For the text-containing cell, return its midpoint in [x, y] coordinate format. 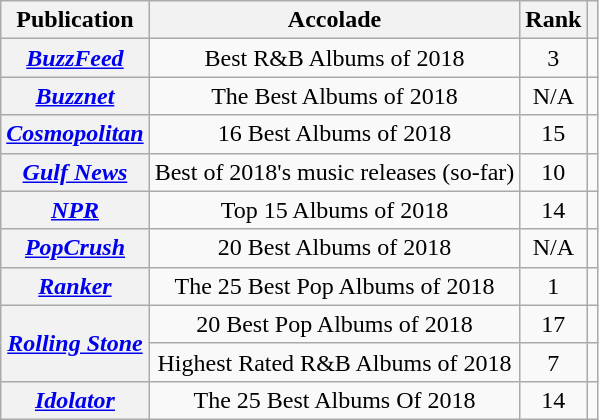
BuzzFeed [75, 58]
20 Best Albums of 2018 [334, 248]
15 [554, 134]
Best of 2018's music releases (so-far) [334, 172]
NPR [75, 210]
Top 15 Albums of 2018 [334, 210]
Gulf News [75, 172]
Rolling Stone [75, 343]
1 [554, 286]
17 [554, 324]
Idolator [75, 400]
Accolade [334, 20]
Best R&B Albums of 2018 [334, 58]
Highest Rated R&B Albums of 2018 [334, 362]
16 Best Albums of 2018 [334, 134]
Ranker [75, 286]
3 [554, 58]
Cosmopolitan [75, 134]
PopCrush [75, 248]
10 [554, 172]
The Best Albums of 2018 [334, 96]
Rank [554, 20]
Buzznet [75, 96]
Publication [75, 20]
The 25 Best Pop Albums of 2018 [334, 286]
20 Best Pop Albums of 2018 [334, 324]
7 [554, 362]
The 25 Best Albums Of 2018 [334, 400]
